Return (x, y) of the center of cell containing provided text 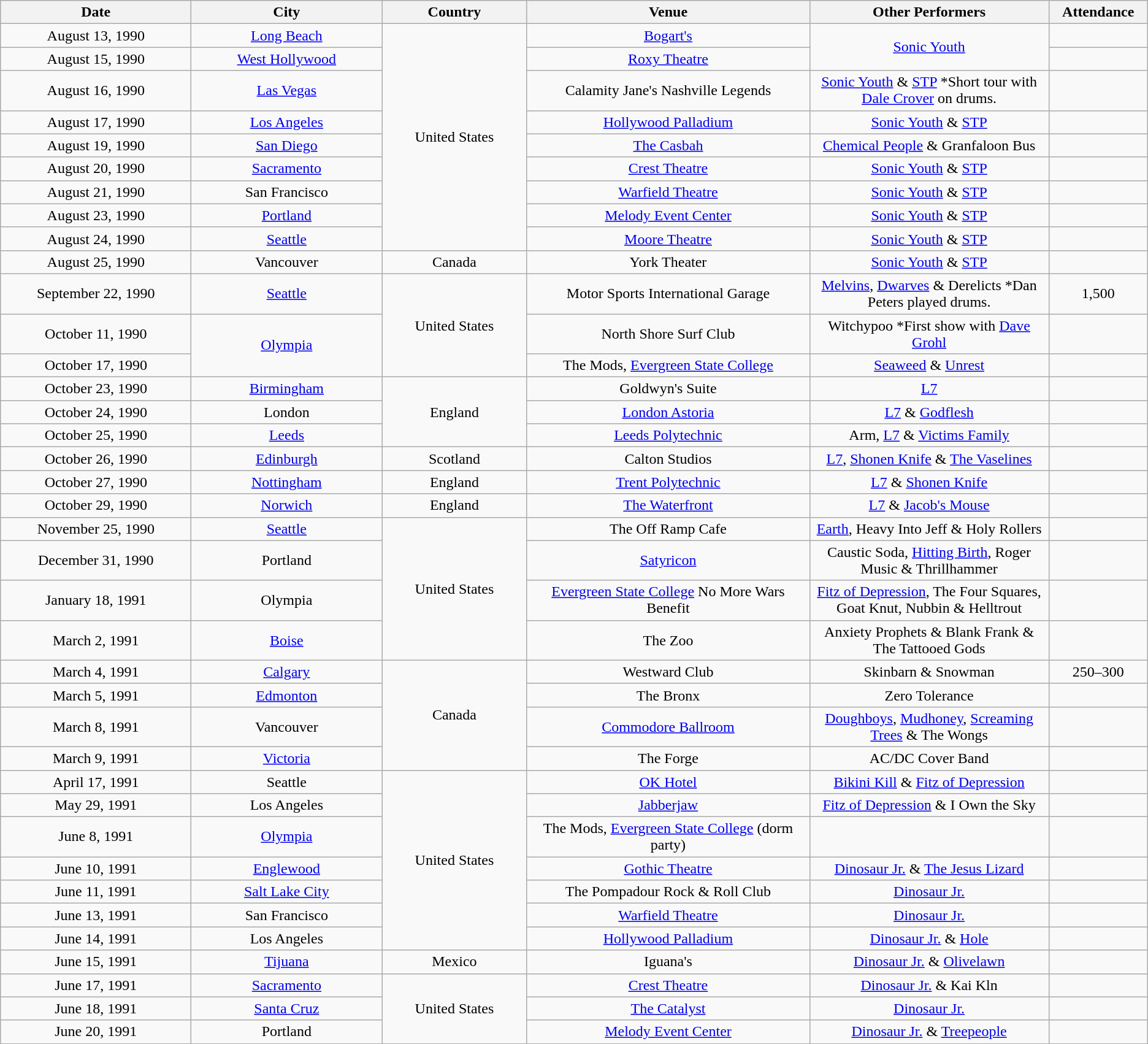
April 17, 1991 (96, 782)
Other Performers (929, 12)
Date (96, 12)
The Bronx (668, 695)
Bikini Kill & Fitz of Depression (929, 782)
Caustic Soda, Hitting Birth, Roger Music & Thrillhammer (929, 561)
March 2, 1991 (96, 640)
Long Beach (287, 36)
October 26, 1990 (96, 459)
August 20, 1990 (96, 169)
Skinbarn & Snowman (929, 672)
August 15, 1990 (96, 59)
The Zoo (668, 640)
June 13, 1991 (96, 915)
L7 & Shonen Knife (929, 482)
March 4, 1991 (96, 672)
The Pompadour Rock & Roll Club (668, 892)
Tijuana (287, 962)
Nottingham (287, 482)
The Catalyst (668, 1008)
Goldwyn's Suite (668, 389)
Edmonton (287, 695)
Motor Sports International Garage (668, 293)
Evergreen State College No More Wars Benefit (668, 600)
May 29, 1991 (96, 805)
October 23, 1990 (96, 389)
1,500 (1098, 293)
June 20, 1991 (96, 1032)
Anxiety Prophets & Blank Frank & The Tattooed Gods (929, 640)
Leeds Polytechnic (668, 436)
August 21, 1990 (96, 192)
June 14, 1991 (96, 938)
Dinosaur Jr. & Hole (929, 938)
250–300 (1098, 672)
North Shore Surf Club (668, 334)
March 5, 1991 (96, 695)
Zero Tolerance (929, 695)
Westward Club (668, 672)
The Casbah (668, 145)
London (287, 412)
December 31, 1990 (96, 561)
Moore Theatre (668, 239)
Calton Studios (668, 459)
L7 & Jacob's Mouse (929, 505)
November 25, 1990 (96, 529)
June 17, 1991 (96, 985)
Dinosaur Jr. & Treepeople (929, 1032)
August 23, 1990 (96, 215)
Roxy Theatre (668, 59)
Earth, Heavy Into Jeff & Holy Rollers (929, 529)
City (287, 12)
London Astoria (668, 412)
Mexico (454, 962)
Dinosaur Jr. & Kai Kln (929, 985)
York Theater (668, 262)
Attendance (1098, 12)
Leeds (287, 436)
August 17, 1990 (96, 122)
Dinosaur Jr. & Olivelawn (929, 962)
Las Vegas (287, 91)
Doughboys, Mudhoney, Screaming Trees & The Wongs (929, 726)
October 29, 1990 (96, 505)
Commodore Ballroom (668, 726)
L7, Shonen Knife & The Vaselines (929, 459)
Gothic Theatre (668, 869)
Jabberjaw (668, 805)
Norwich (287, 505)
The Waterfront (668, 505)
Bogart's (668, 36)
June 11, 1991 (96, 892)
June 18, 1991 (96, 1008)
AC/DC Cover Band (929, 758)
OK Hotel (668, 782)
L7 & Godflesh (929, 412)
Edinburgh (287, 459)
The Off Ramp Cafe (668, 529)
Trent Polytechnic (668, 482)
Santa Cruz (287, 1008)
June 10, 1991 (96, 869)
September 22, 1990 (96, 293)
Satyricon (668, 561)
October 24, 1990 (96, 412)
West Hollywood (287, 59)
The Forge (668, 758)
October 17, 1990 (96, 366)
Sonic Youth (929, 47)
The Mods, Evergreen State College (668, 366)
Salt Lake City (287, 892)
October 25, 1990 (96, 436)
L7 (929, 389)
Seaweed & Unrest (929, 366)
Arm, L7 & Victims Family (929, 436)
Calgary (287, 672)
Chemical People & Granfaloon Bus (929, 145)
Calamity Jane's Nashville Legends (668, 91)
October 11, 1990 (96, 334)
Dinosaur Jr. & The Jesus Lizard (929, 869)
March 9, 1991 (96, 758)
San Diego (287, 145)
Victoria (287, 758)
Fitz of Depression, The Four Squares, Goat Knut, Nubbin & Helltrout (929, 600)
August 13, 1990 (96, 36)
October 27, 1990 (96, 482)
January 18, 1991 (96, 600)
August 24, 1990 (96, 239)
Melvins, Dwarves & Derelicts *Dan Peters played drums. (929, 293)
Scotland (454, 459)
March 8, 1991 (96, 726)
Birmingham (287, 389)
August 16, 1990 (96, 91)
Fitz of Depression & I Own the Sky (929, 805)
Venue (668, 12)
August 19, 1990 (96, 145)
June 8, 1991 (96, 837)
Witchypoo *First show with Dave Grohl (929, 334)
August 25, 1990 (96, 262)
Boise (287, 640)
The Mods, Evergreen State College (dorm party) (668, 837)
Englewood (287, 869)
June 15, 1991 (96, 962)
Sonic Youth & STP *Short tour with Dale Crover on drums. (929, 91)
Country (454, 12)
Iguana's (668, 962)
